Locate the cell with the specified text and output its (X, Y) center coordinate. 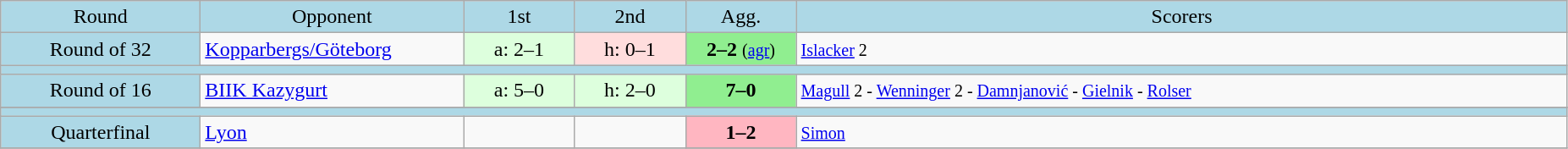
BIIK Kazygurt (332, 91)
Magull 2 - Wenninger 2 - Damnjanović - Gielnik - Rolser (1181, 91)
Kopparbergs/Göteborg (332, 49)
Round of 16 (101, 91)
Quarterfinal (101, 132)
1st (520, 17)
h: 0–1 (630, 49)
Scorers (1181, 17)
Agg. (741, 17)
Simon (1181, 132)
Lyon (332, 132)
Round (101, 17)
Opponent (332, 17)
Round of 32 (101, 49)
a: 2–1 (520, 49)
h: 2–0 (630, 91)
2nd (630, 17)
a: 5–0 (520, 91)
7–0 (741, 91)
2–2 (agr) (741, 49)
1–2 (741, 132)
Islacker 2 (1181, 49)
